Output the (x, y) coordinate of the center of the cell containing the given text.  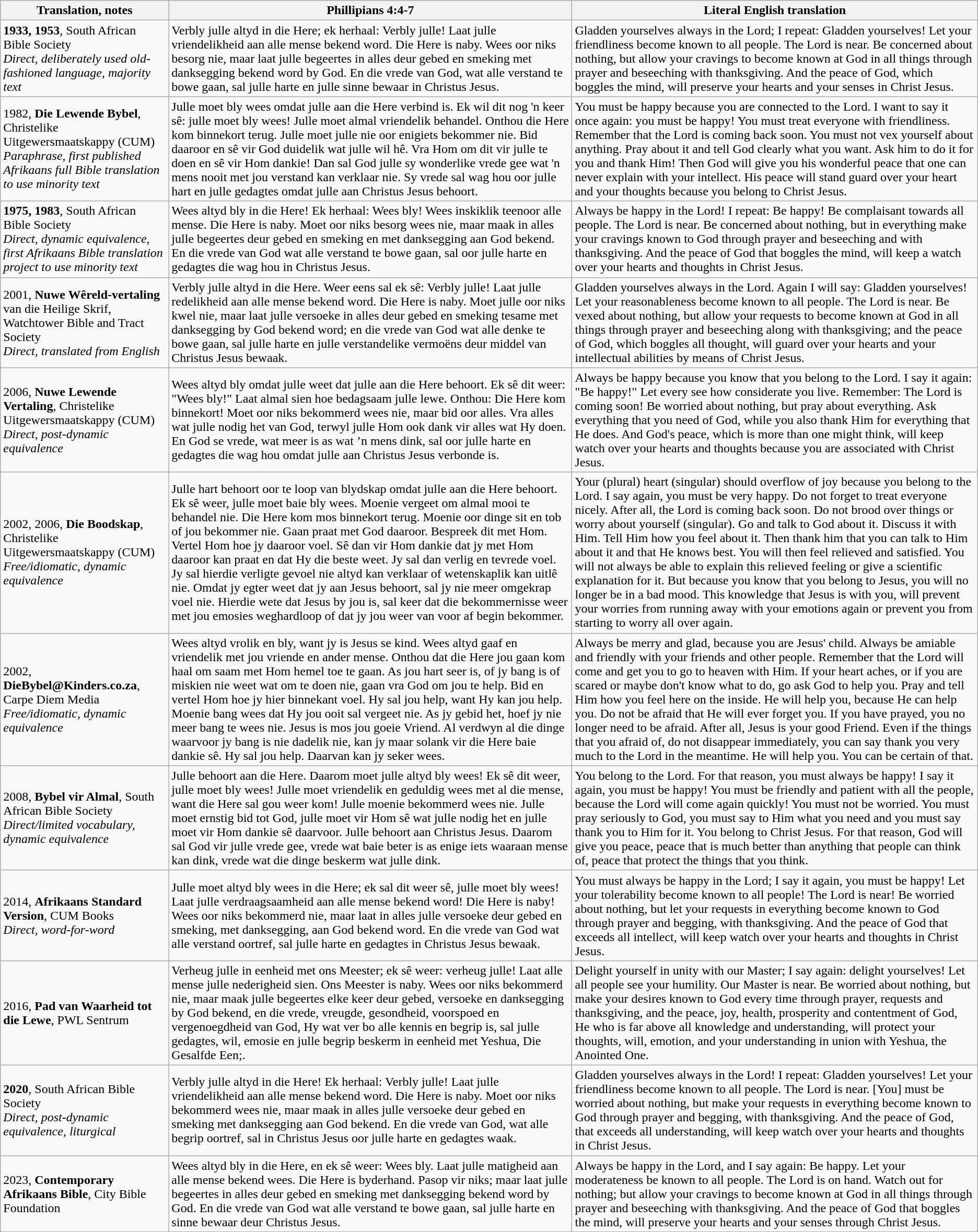
1975, 1983, South African Bible SocietyDirect, dynamic equivalence, first Afrikaans Bible translation project to use minority text (85, 239)
2008, Bybel vir Almal, South African Bible SocietyDirect/limited vocabulary, dynamic equivalence (85, 818)
1933, 1953, South African Bible SocietyDirect, deliberately used old-fashioned language, majority text (85, 58)
2020, South African Bible SocietyDirect, post-dynamic equivalence, liturgical (85, 1110)
2006, Nuwe Lewende Vertaling, Christelike Uitgewersmaatskappy (CUM)Direct, post-dynamic equivalence (85, 420)
2023, Contemporary Afrikaans Bible, City Bible Foundation (85, 1193)
2014, Afrikaans Standard Version, CUM BooksDirect, word-for-word (85, 915)
2002, 2006, Die Boodskap, Christelike Uitgewersmaatskappy (CUM)Free/idiomatic, dynamic equivalence (85, 553)
Phillipians 4:4-7 (370, 10)
1982, Die Lewende Bybel, Christelike Uitgewersmaatskappy (CUM)Paraphrase, first published Afrikaans full Bible translation to use minority text (85, 149)
2002, DieBybel@Kinders.co.za, Carpe Diem MediaFree/idiomatic, dynamic equivalence (85, 699)
Translation, notes (85, 10)
Literal English translation (775, 10)
2001, Nuwe Wêreld-vertaling van die Heilige Skrif, Watchtower Bible and Tract SocietyDirect, translated from English (85, 323)
2016, Pad van Waarheid tot die Lewe, PWL Sentrum (85, 1013)
